Pinpoint the cell where the given text exists, returning its (x, y) midpoint coordinate. 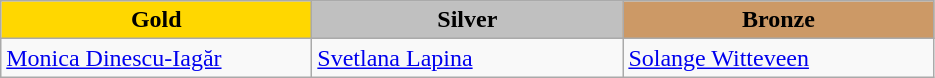
Gold (156, 20)
Solange Witteveen (778, 58)
Bronze (778, 20)
Silver (468, 20)
Svetlana Lapina (468, 58)
Monica Dinescu-Iagăr (156, 58)
